Scan for the cell matching the given text and deliver its (x, y) coordinate at center. 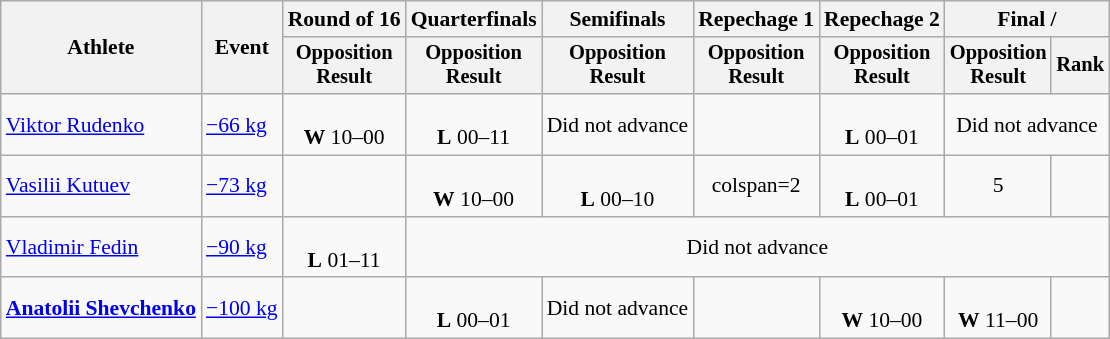
W 11–00 (998, 308)
5 (998, 186)
Vasilii Kutuev (101, 186)
Vladimir Fedin (101, 248)
Repechage 2 (882, 19)
Athlete (101, 48)
−73 kg (242, 186)
L 00–11 (474, 124)
−90 kg (242, 248)
−66 kg (242, 124)
Repechage 1 (756, 19)
Anatolii Shevchenko (101, 308)
Quarterfinals (474, 19)
Semifinals (618, 19)
L 00–10 (618, 186)
−100 kg (242, 308)
Final / (1027, 19)
Viktor Rudenko (101, 124)
colspan=2 (756, 186)
Rank (1080, 66)
Event (242, 48)
L 01–11 (344, 248)
Round of 16 (344, 19)
